Locate the cell with the specified text and output its [X, Y] center coordinate. 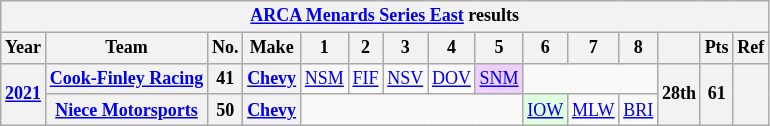
61 [716, 94]
6 [546, 48]
3 [406, 48]
7 [594, 48]
NSM [324, 78]
BRI [638, 110]
MLW [594, 110]
Team [126, 48]
FIF [366, 78]
NSV [406, 78]
SNM [499, 78]
IOW [546, 110]
8 [638, 48]
5 [499, 48]
No. [226, 48]
41 [226, 78]
2 [366, 48]
28th [680, 94]
ARCA Menards Series East results [385, 16]
Make [272, 48]
Year [24, 48]
DOV [452, 78]
Niece Motorsports [126, 110]
1 [324, 48]
Pts [716, 48]
2021 [24, 94]
Cook-Finley Racing [126, 78]
4 [452, 48]
Ref [751, 48]
50 [226, 110]
